Determine the [x, y] coordinate at the center of the cell enclosing the given text.  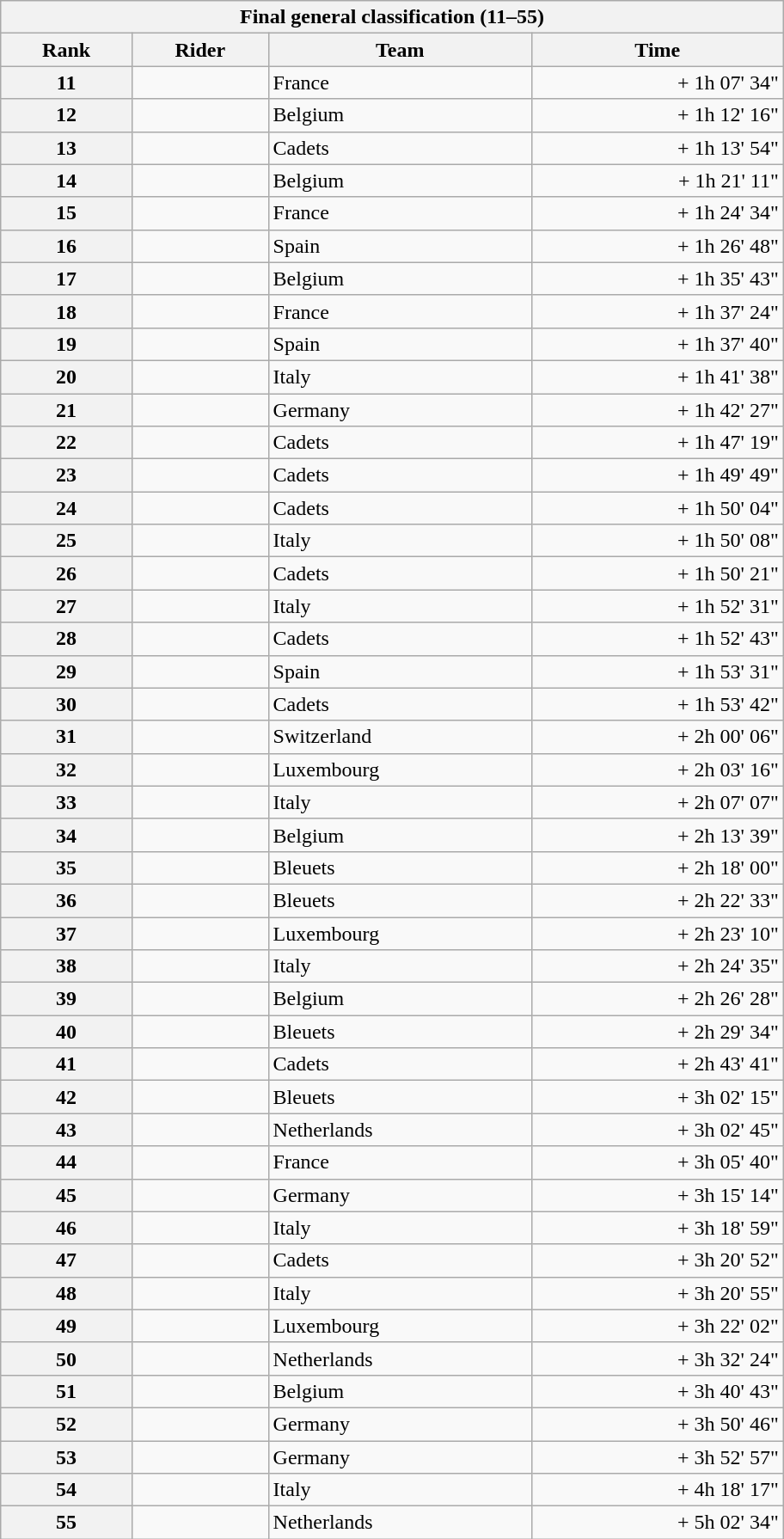
+ 3h 20' 52" [657, 1260]
+ 1h 50' 21" [657, 573]
+ 1h 13' 54" [657, 148]
48 [67, 1293]
37 [67, 933]
+ 4h 18' 17" [657, 1490]
+ 3h 15' 14" [657, 1195]
49 [67, 1326]
+ 1h 53' 42" [657, 704]
+ 3h 18' 59" [657, 1228]
+ 1h 50' 04" [657, 508]
+ 2h 26' 28" [657, 999]
38 [67, 966]
42 [67, 1097]
+ 2h 03' 16" [657, 769]
+ 2h 22' 33" [657, 900]
13 [67, 148]
+ 2h 29' 34" [657, 1032]
29 [67, 671]
+ 3h 50' 46" [657, 1424]
+ 1h 21' 11" [657, 181]
52 [67, 1424]
+ 2h 18' 00" [657, 868]
+ 1h 07' 34" [657, 83]
+ 1h 24' 34" [657, 213]
16 [67, 246]
21 [67, 410]
50 [67, 1358]
47 [67, 1260]
55 [67, 1523]
+ 3h 02' 15" [657, 1097]
28 [67, 639]
Time [657, 50]
+ 3h 02' 45" [657, 1130]
22 [67, 443]
+ 1h 42' 27" [657, 410]
+ 1h 35' 43" [657, 279]
11 [67, 83]
30 [67, 704]
27 [67, 606]
+ 1h 12' 16" [657, 115]
+ 2h 43' 41" [657, 1064]
24 [67, 508]
+ 3h 52' 57" [657, 1457]
+ 2h 00' 06" [657, 737]
44 [67, 1162]
18 [67, 311]
33 [67, 802]
Rank [67, 50]
35 [67, 868]
+ 1h 53' 31" [657, 671]
+ 1h 37' 24" [657, 311]
54 [67, 1490]
Team [400, 50]
+ 1h 49' 49" [657, 475]
+ 2h 07' 07" [657, 802]
Switzerland [400, 737]
41 [67, 1064]
Rider [199, 50]
26 [67, 573]
+ 3h 05' 40" [657, 1162]
+ 2h 23' 10" [657, 933]
36 [67, 900]
+ 1h 26' 48" [657, 246]
31 [67, 737]
+ 2h 24' 35" [657, 966]
+ 1h 52' 43" [657, 639]
+ 3h 20' 55" [657, 1293]
+ 2h 13' 39" [657, 835]
53 [67, 1457]
19 [67, 344]
+ 1h 47' 19" [657, 443]
40 [67, 1032]
+ 1h 41' 38" [657, 377]
Final general classification (11–55) [392, 17]
15 [67, 213]
46 [67, 1228]
51 [67, 1391]
+ 3h 22' 02" [657, 1326]
+ 1h 52' 31" [657, 606]
45 [67, 1195]
+ 1h 50' 08" [657, 541]
34 [67, 835]
23 [67, 475]
+ 5h 02' 34" [657, 1523]
25 [67, 541]
+ 1h 37' 40" [657, 344]
43 [67, 1130]
32 [67, 769]
20 [67, 377]
17 [67, 279]
12 [67, 115]
39 [67, 999]
+ 3h 40' 43" [657, 1391]
+ 3h 32' 24" [657, 1358]
14 [67, 181]
